From the cell containing the given text, extract its center point as [x, y] coordinate. 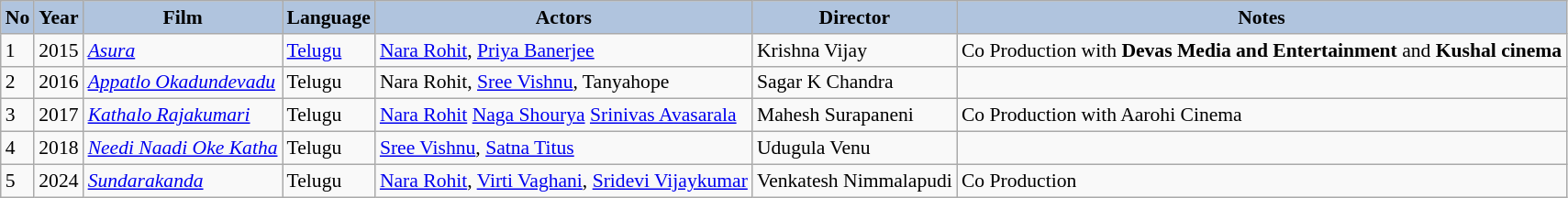
3 [18, 115]
Sagar K Chandra [855, 82]
2018 [59, 148]
4 [18, 148]
Film [183, 17]
2024 [59, 181]
Nara Rohit, Priya Banerjee [563, 50]
1 [18, 50]
Language [328, 17]
Sree Vishnu, Satna Titus [563, 148]
Co Production [1262, 181]
Actors [563, 17]
5 [18, 181]
Year [59, 17]
Co Production with Devas Media and Entertainment and Kushal cinema [1262, 50]
Sundarakanda [183, 181]
Notes [1262, 17]
Co Production with Aarohi Cinema [1262, 115]
Needi Naadi Oke Katha [183, 148]
Udugula Venu [855, 148]
Director [855, 17]
2 [18, 82]
2015 [59, 50]
Mahesh Surapaneni [855, 115]
Kathalo Rajakumari [183, 115]
Appatlo Okadundevadu [183, 82]
Nara Rohit Naga Shourya Srinivas Avasarala [563, 115]
Nara Rohit, Sree Vishnu, Tanyahope [563, 82]
Venkatesh Nimmalapudi [855, 181]
2016 [59, 82]
Asura [183, 50]
Krishna Vijay [855, 50]
Nara Rohit, Virti Vaghani, Sridevi Vijaykumar [563, 181]
2017 [59, 115]
No [18, 17]
